Return (x, y) of the center of cell containing provided text 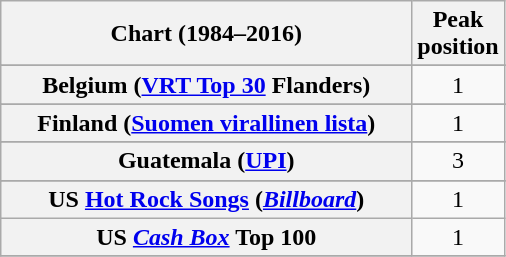
Chart (1984–2016) (206, 34)
US Cash Box Top 100 (206, 237)
3 (458, 161)
Belgium (VRT Top 30 Flanders) (206, 85)
Guatemala (UPI) (206, 161)
US Hot Rock Songs (Billboard) (206, 199)
Peakposition (458, 34)
Finland (Suomen virallinen lista) (206, 123)
